Extract the (x, y) coordinate from the center of the cell holding the provided text.  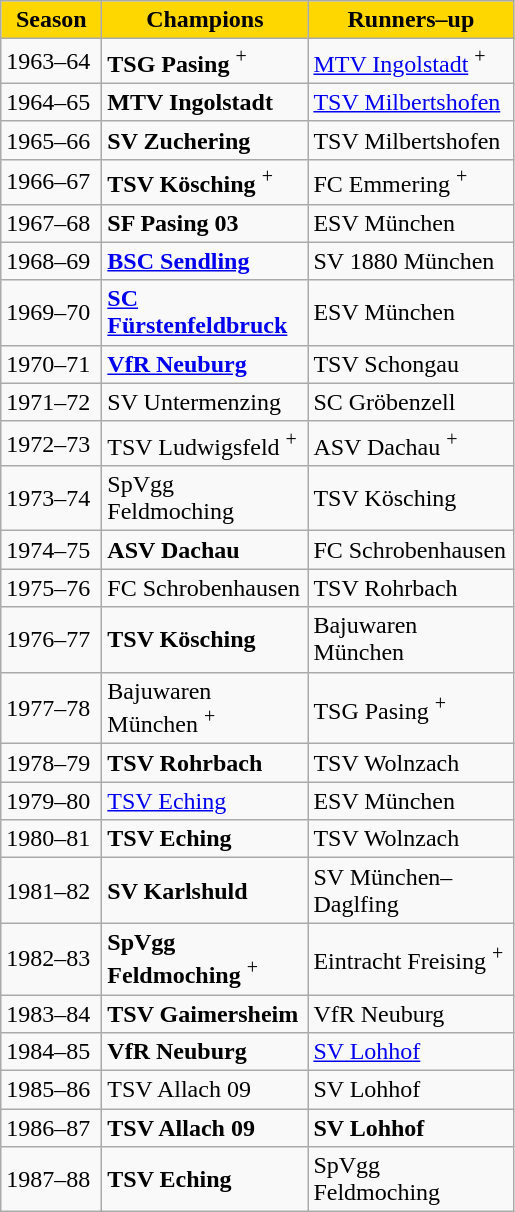
TSV Ludwigsfeld + (205, 444)
SV Untermenzing (205, 402)
1984–85 (52, 1052)
1986–87 (52, 1128)
Runners–up (411, 20)
TSV Gaimersheim (205, 1014)
1974–75 (52, 550)
SC Gröbenzell (411, 402)
1971–72 (52, 402)
1973–74 (52, 498)
1967–68 (52, 223)
1981–82 (52, 890)
ASV Dachau + (411, 444)
MTV Ingolstadt + (411, 62)
Bajuwaren München + (205, 708)
Champions (205, 20)
SpVgg Feldmoching + (205, 959)
1975–76 (52, 588)
1978–79 (52, 763)
1964–65 (52, 102)
1972–73 (52, 444)
SV 1880 München (411, 261)
MTV Ingolstadt (205, 102)
TSV Kösching + (205, 182)
1979–80 (52, 801)
1969–70 (52, 312)
SF Pasing 03 (205, 223)
1977–78 (52, 708)
1987–88 (52, 1180)
1983–84 (52, 1014)
1968–69 (52, 261)
BSC Sendling (205, 261)
TSV Schongau (411, 364)
SV Karlshuld (205, 890)
ASV Dachau (205, 550)
SV München–Daglfing (411, 890)
1976–77 (52, 640)
Bajuwaren München (411, 640)
SV Zuchering (205, 140)
FC Emmering + (411, 182)
1965–66 (52, 140)
Season (52, 20)
1985–86 (52, 1090)
Eintracht Freising + (411, 959)
1966–67 (52, 182)
SC Fürstenfeldbruck (205, 312)
1963–64 (52, 62)
1970–71 (52, 364)
1982–83 (52, 959)
1980–81 (52, 839)
